From the cell containing the given text, extract its center point as [x, y] coordinate. 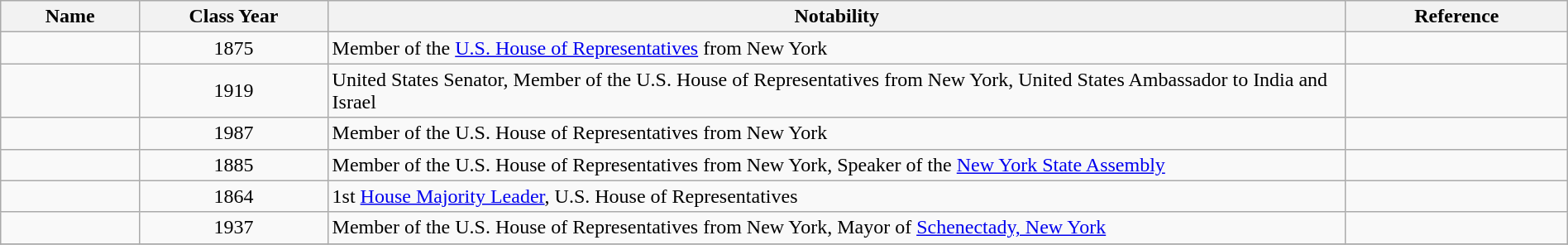
Name [70, 17]
1875 [233, 48]
1919 [233, 91]
1st House Majority Leader, U.S. House of Representatives [837, 196]
Member of the U.S. House of Representatives from New York, Speaker of the New York State Assembly [837, 165]
Member of the U.S. House of Representatives from New York, Mayor of Schenectady, New York [837, 228]
United States Senator, Member of the U.S. House of Representatives from New York, United States Ambassador to India and Israel [837, 91]
1885 [233, 165]
1937 [233, 228]
Class Year [233, 17]
Reference [1456, 17]
1987 [233, 133]
Notability [837, 17]
1864 [233, 196]
